Capture the cell that displays the provided text and extract its (x, y) central coordinate. 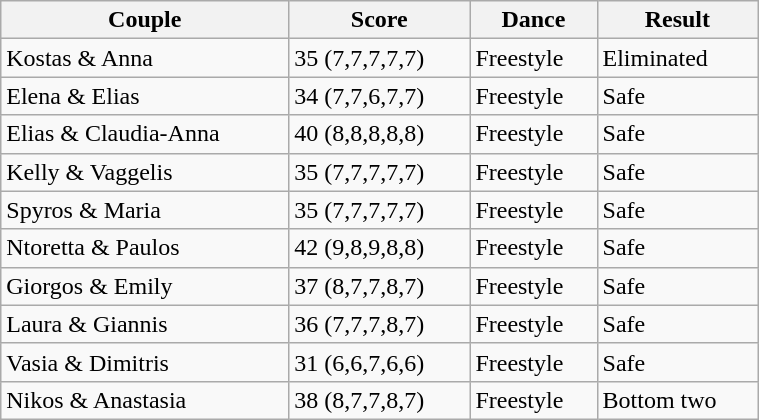
38 (8,7,7,8,7) (380, 400)
Giorgos & Emily (145, 286)
Kelly & Vaggelis (145, 172)
Nikos & Anastasia (145, 400)
37 (8,7,7,8,7) (380, 286)
Elena & Elias (145, 96)
Laura & Giannis (145, 324)
Ntoretta & Paulos (145, 248)
31 (6,6,7,6,6) (380, 362)
42 (9,8,9,8,8) (380, 248)
34 (7,7,6,7,7) (380, 96)
Couple (145, 20)
Dance (534, 20)
Spyros & Maria (145, 210)
Result (678, 20)
Eliminated (678, 58)
Score (380, 20)
Bottom two (678, 400)
36 (7,7,7,8,7) (380, 324)
Vasia & Dimitris (145, 362)
Kostas & Anna (145, 58)
40 (8,8,8,8,8) (380, 134)
Elias & Claudia-Anna (145, 134)
